Output the (x, y) coordinate of the center of the cell containing the given text.  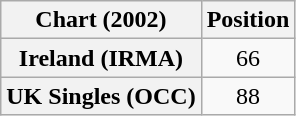
66 (248, 58)
UK Singles (OCC) (101, 96)
Position (248, 20)
Ireland (IRMA) (101, 58)
Chart (2002) (101, 20)
88 (248, 96)
